Scan for the cell matching the given text and deliver its [x, y] coordinate at center. 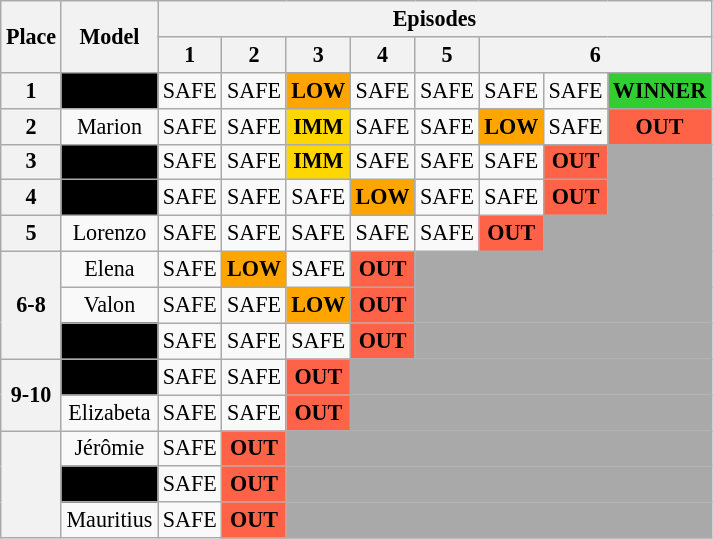
Elena [109, 269]
Lorenzo [109, 233]
Model [109, 36]
Episodes [435, 18]
6 [595, 54]
WINNER [660, 90]
9-10 [32, 395]
Place [32, 36]
Mauritius [109, 520]
Elizabeta [109, 412]
6-8 [32, 304]
Jérômie [109, 448]
Marion [109, 126]
Valon [109, 305]
